Detect which cell encompasses the target text, then output its [x, y] center coordinate. 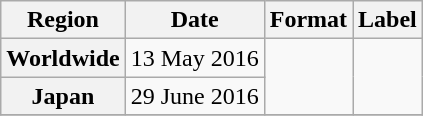
Worldwide [63, 58]
Label [388, 20]
Japan [63, 96]
13 May 2016 [194, 58]
Region [63, 20]
Format [308, 20]
29 June 2016 [194, 96]
Date [194, 20]
